Pinpoint the cell where the given text exists, returning its (X, Y) midpoint coordinate. 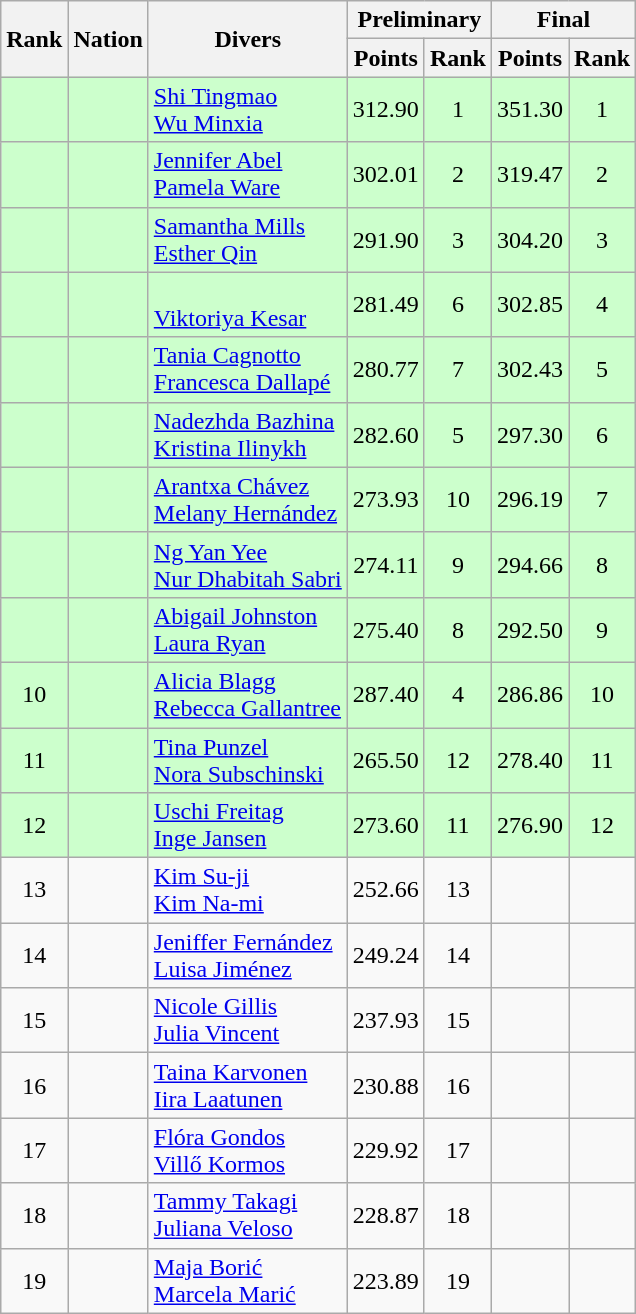
249.24 (386, 956)
273.60 (386, 826)
287.40 (386, 694)
Tina PunzelNora Subschinski (248, 760)
282.60 (386, 434)
302.01 (386, 174)
Ng Yan YeeNur Dhabitah Sabri (248, 564)
223.89 (386, 1280)
Viktoriya Kesar (248, 304)
Kim Su-jiKim Na-mi (248, 890)
Jeniffer FernándezLuisa Jiménez (248, 956)
292.50 (530, 630)
319.47 (530, 174)
Preliminary (419, 20)
291.90 (386, 240)
351.30 (530, 110)
273.93 (386, 500)
Nicole GillisJulia Vincent (248, 1020)
278.40 (530, 760)
Flóra GondosVillő Kormos (248, 1150)
230.88 (386, 1086)
Uschi FreitagInge Jansen (248, 826)
Taina KarvonenIira Laatunen (248, 1086)
Arantxa ChávezMelany Hernández (248, 500)
Jennifer AbelPamela Ware (248, 174)
286.86 (530, 694)
294.66 (530, 564)
280.77 (386, 370)
Nadezhda BazhinaKristina Ilinykh (248, 434)
312.90 (386, 110)
Nation (108, 39)
281.49 (386, 304)
297.30 (530, 434)
276.90 (530, 826)
229.92 (386, 1150)
Tania CagnottoFrancesca Dallapé (248, 370)
252.66 (386, 890)
275.40 (386, 630)
Alicia BlaggRebecca Gallantree (248, 694)
296.19 (530, 500)
Abigail JohnstonLaura Ryan (248, 630)
237.93 (386, 1020)
Tammy TakagiJuliana Veloso (248, 1216)
274.11 (386, 564)
265.50 (386, 760)
Final (563, 20)
302.43 (530, 370)
Maja BorićMarcela Marić (248, 1280)
228.87 (386, 1216)
302.85 (530, 304)
Shi TingmaoWu Minxia (248, 110)
304.20 (530, 240)
Divers (248, 39)
Samantha MillsEsther Qin (248, 240)
